Return (x, y) of the center of cell containing provided text 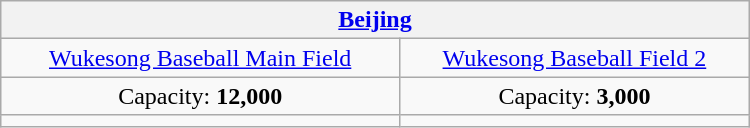
Capacity: 12,000 (200, 96)
Wukesong Baseball Main Field (200, 58)
Wukesong Baseball Field 2 (575, 58)
Capacity: 3,000 (575, 96)
Beijing (375, 20)
